Find where the given text appears and provide that cell's center as (X, Y) coordinate. 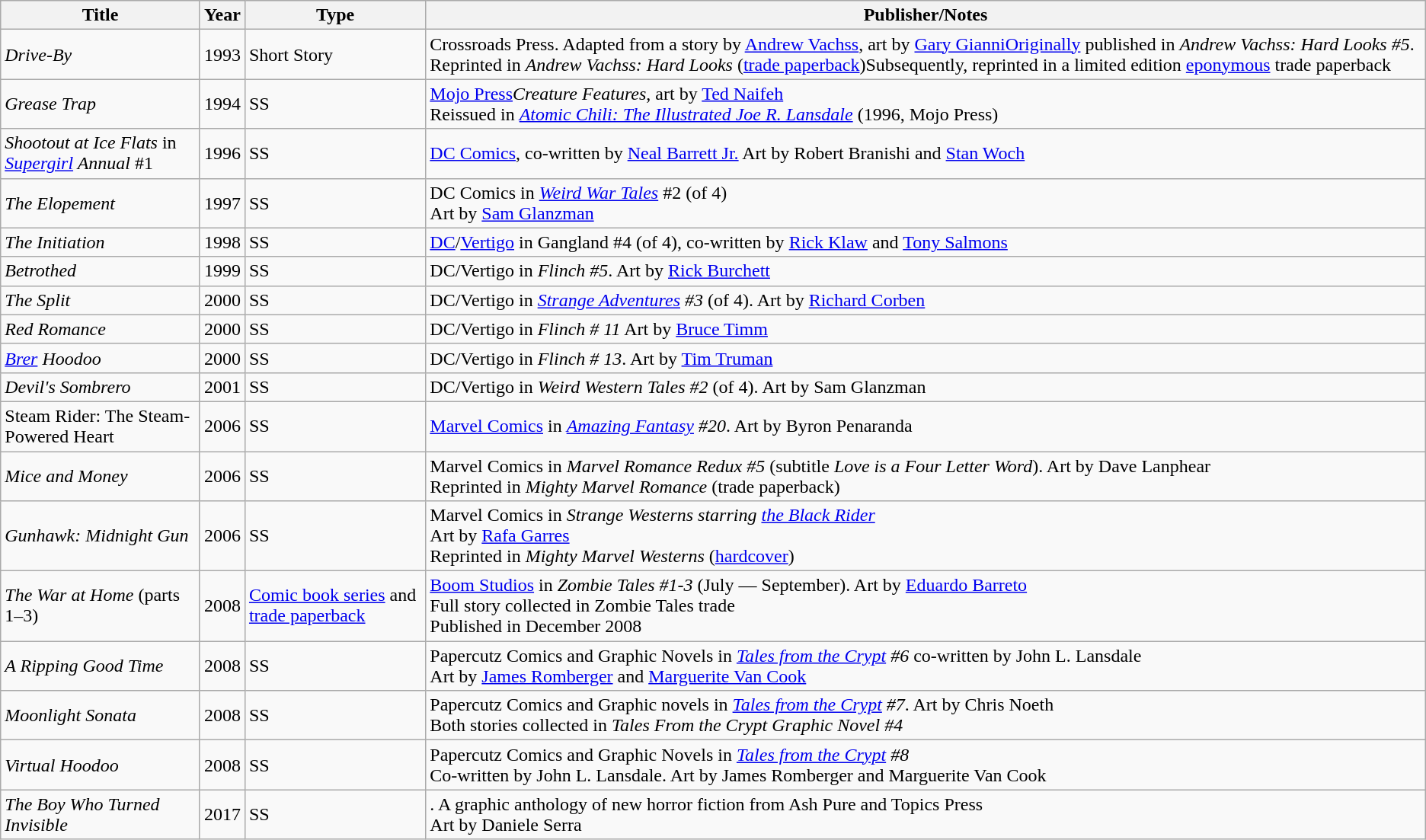
Year (222, 15)
Grease Trap (101, 104)
Papercutz Comics and Graphic Novels in Tales from the Crypt #6 co-written by John L. LansdaleArt by James Romberger and Marguerite Van Cook (926, 666)
1993 (222, 55)
The Split (101, 300)
Betrothed (101, 271)
The Boy Who Turned Invisible (101, 815)
DC/Vertigo in Gangland #4 (of 4), co-written by Rick Klaw and Tony Salmons (926, 242)
Red Romance (101, 329)
Boom Studios in Zombie Tales #1-3 (July — September). Art by Eduardo BarretoFull story collected in Zombie Tales tradePublished in December 2008 (926, 606)
1997 (222, 203)
DC/Vertigo in Flinch #5. Art by Rick Burchett (926, 271)
Comic book series and trade paperback (335, 606)
DC Comics in Weird War Tales #2 (of 4)Art by Sam Glanzman (926, 203)
DC/Vertigo in Weird Western Tales #2 (of 4). Art by Sam Glanzman (926, 387)
A Ripping Good Time (101, 666)
DC/Vertigo in Flinch # 13. Art by Tim Truman (926, 358)
Papercutz Comics and Graphic novels in Tales from the Crypt #7. Art by Chris NoethBoth stories collected in Tales From the Crypt Graphic Novel #4 (926, 716)
Papercutz Comics and Graphic Novels in Tales from the Crypt #8Co-written by John L. Lansdale. Art by James Romberger and Marguerite Van Cook (926, 765)
The Elopement (101, 203)
1994 (222, 104)
Marvel Comics in Amazing Fantasy #20. Art by Byron Penaranda (926, 426)
Mojo PressCreature Features, art by Ted NaifehReissued in Atomic Chili: The Illustrated Joe R. Lansdale (1996, Mojo Press) (926, 104)
Publisher/Notes (926, 15)
2001 (222, 387)
2017 (222, 815)
Mice and Money (101, 475)
Brer Hoodoo (101, 358)
Drive-By (101, 55)
Gunhawk: Midnight Gun (101, 536)
Virtual Hoodoo (101, 765)
Moonlight Sonata (101, 716)
1996 (222, 154)
The Initiation (101, 242)
1998 (222, 242)
Short Story (335, 55)
Devil's Sombrero (101, 387)
DC/Vertigo in Flinch # 11 Art by Bruce Timm (926, 329)
Shootout at Ice Flats in Supergirl Annual #1 (101, 154)
DC/Vertigo in Strange Adventures #3 (of 4). Art by Richard Corben (926, 300)
Title (101, 15)
Type (335, 15)
. A graphic anthology of new horror fiction from Ash Pure and Topics PressArt by Daniele Serra (926, 815)
DC Comics, co-written by Neal Barrett Jr. Art by Robert Branishi and Stan Woch (926, 154)
The War at Home (parts 1–3) (101, 606)
Marvel Comics in Strange Westerns starring the Black RiderArt by Rafa GarresReprinted in Mighty Marvel Westerns (hardcover) (926, 536)
Steam Rider: The Steam-Powered Heart (101, 426)
1999 (222, 271)
